Pinpoint the cell where the given text exists, returning its [X, Y] midpoint coordinate. 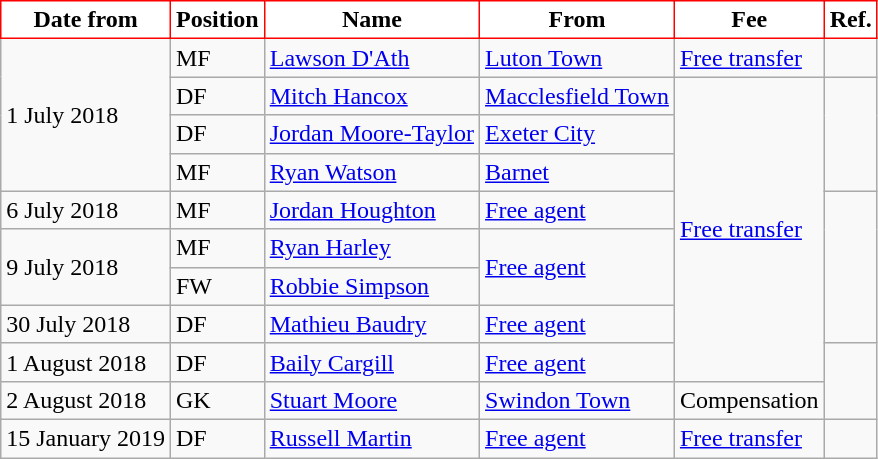
GK [217, 400]
Russell Martin [372, 438]
Baily Cargill [372, 362]
1 August 2018 [86, 362]
Lawson D'Ath [372, 58]
Exeter City [578, 134]
Fee [749, 20]
1 July 2018 [86, 115]
30 July 2018 [86, 324]
9 July 2018 [86, 267]
Ref. [850, 20]
Robbie Simpson [372, 286]
Mitch Hancox [372, 96]
Jordan Houghton [372, 210]
Swindon Town [578, 400]
Jordan Moore-Taylor [372, 134]
Mathieu Baudry [372, 324]
2 August 2018 [86, 400]
6 July 2018 [86, 210]
FW [217, 286]
From [578, 20]
Stuart Moore [372, 400]
Ryan Harley [372, 248]
Barnet [578, 172]
Date from [86, 20]
15 January 2019 [86, 438]
Position [217, 20]
Ryan Watson [372, 172]
Luton Town [578, 58]
Name [372, 20]
Compensation [749, 400]
Macclesfield Town [578, 96]
